Return [X, Y] of the center of cell containing provided text 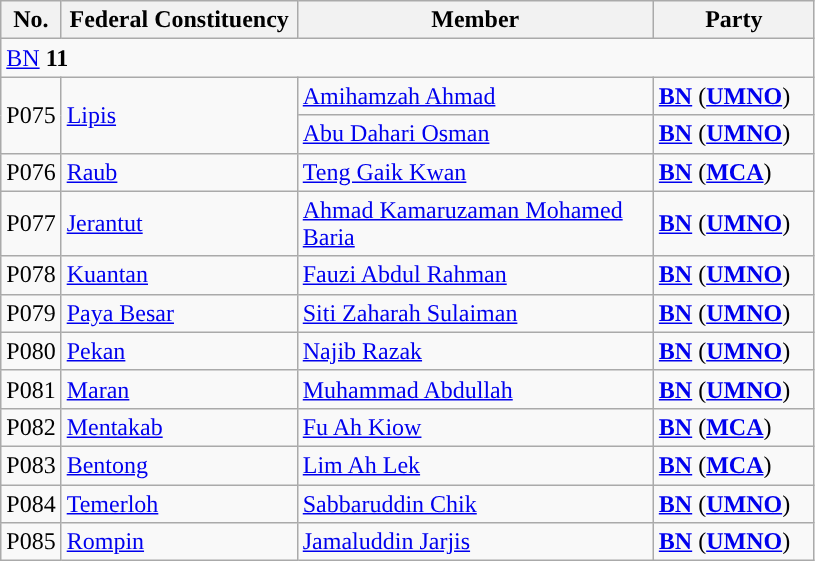
Sabbaruddin Chik [475, 503]
Jamaluddin Jarjis [475, 542]
P082 [31, 427]
Fauzi Abdul Rahman [475, 275]
Amihamzah Ahmad [475, 96]
Party [734, 20]
Jerantut [179, 224]
Member [475, 20]
Kuantan [179, 275]
P077 [31, 224]
P079 [31, 313]
Federal Constituency [179, 20]
Maran [179, 389]
Temerloh [179, 503]
Lim Ah Lek [475, 465]
Najib Razak [475, 351]
Bentong [179, 465]
P081 [31, 389]
Teng Gaik Kwan [475, 172]
P080 [31, 351]
Muhammad Abdullah [475, 389]
No. [31, 20]
P075 [31, 115]
P078 [31, 275]
P084 [31, 503]
P083 [31, 465]
BN 11 [408, 58]
Mentakab [179, 427]
Siti Zaharah Sulaiman [475, 313]
Abu Dahari Osman [475, 134]
Ahmad Kamaruzaman Mohamed Baria [475, 224]
Lipis [179, 115]
Fu Ah Kiow [475, 427]
Rompin [179, 542]
Pekan [179, 351]
P076 [31, 172]
Paya Besar [179, 313]
Raub [179, 172]
P085 [31, 542]
